Output the [x, y] coordinate of the center of the cell containing the given text.  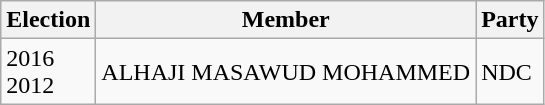
Election [48, 20]
Member [286, 20]
20162012 [48, 72]
Party [510, 20]
NDC [510, 72]
ALHAJI MASAWUD MOHAMMED [286, 72]
